Find where the given text appears and provide that cell's center as (x, y) coordinate. 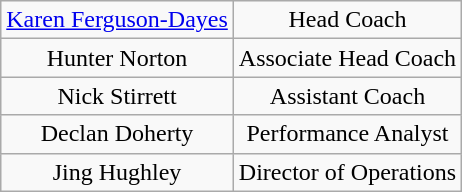
Associate Head Coach (347, 58)
Head Coach (347, 20)
Assistant Coach (347, 96)
Karen Ferguson-Dayes (118, 20)
Hunter Norton (118, 58)
Jing Hughley (118, 172)
Performance Analyst (347, 134)
Director of Operations (347, 172)
Nick Stirrett (118, 96)
Declan Doherty (118, 134)
